Pinpoint the cell where the given text exists, returning its (X, Y) midpoint coordinate. 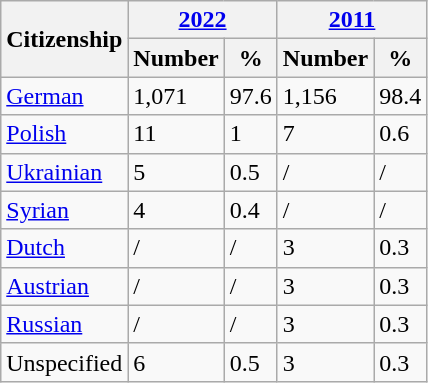
11 (176, 134)
0.6 (400, 134)
2022 (202, 20)
1 (250, 134)
1,071 (176, 96)
Ukrainian (64, 172)
Unspecified (64, 362)
German (64, 96)
6 (176, 362)
7 (325, 134)
Citizenship (64, 39)
5 (176, 172)
Russian (64, 324)
0.4 (250, 210)
Dutch (64, 248)
4 (176, 210)
98.4 (400, 96)
Polish (64, 134)
Austrian (64, 286)
97.6 (250, 96)
1,156 (325, 96)
2011 (352, 20)
Syrian (64, 210)
